Return (X, Y) of the center of cell containing provided text 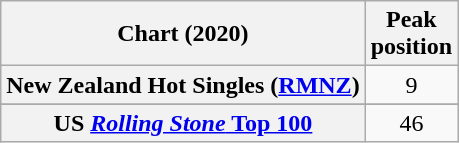
US Rolling Stone Top 100 (183, 123)
Chart (2020) (183, 34)
9 (411, 85)
Peakposition (411, 34)
New Zealand Hot Singles (RMNZ) (183, 85)
46 (411, 123)
